Extract the (x, y) coordinate from the center of the cell holding the provided text.  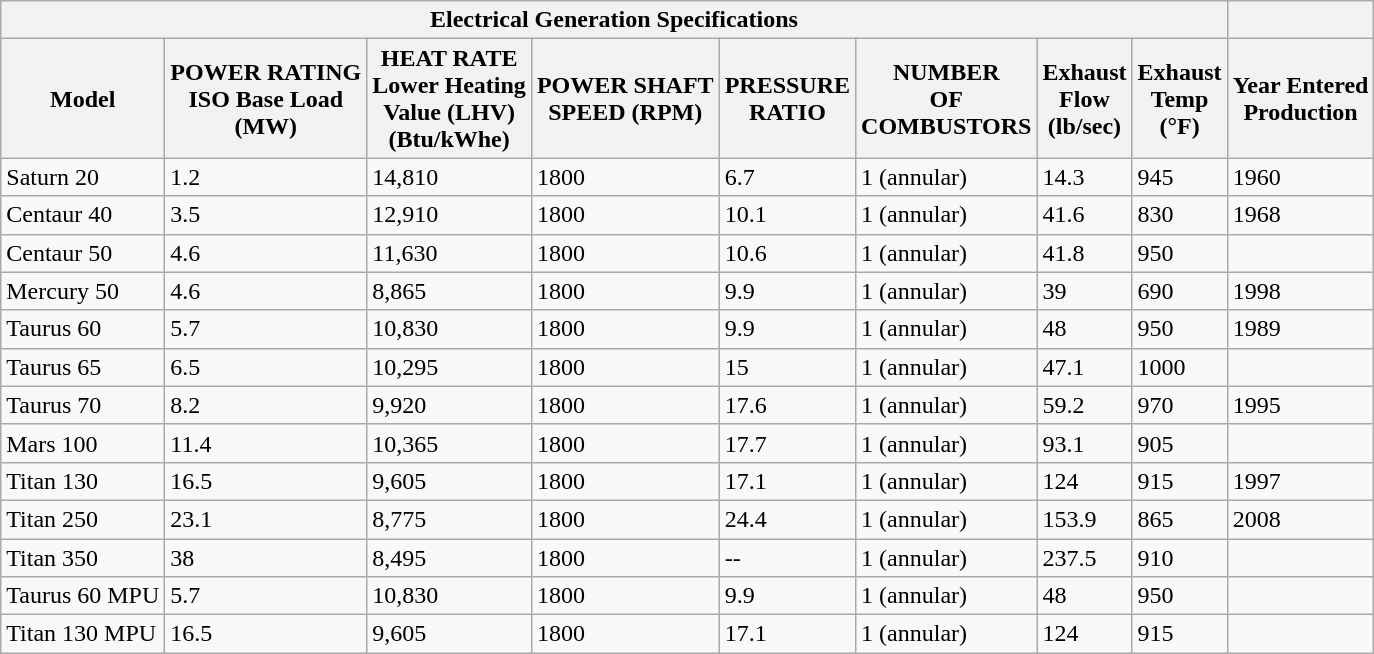
Taurus 60 (83, 329)
41.6 (1084, 215)
690 (1180, 291)
12,910 (450, 215)
15 (787, 367)
865 (1180, 519)
970 (1180, 405)
9,920 (450, 405)
8,495 (450, 557)
1989 (1300, 329)
Titan 130 (83, 481)
Mercury 50 (83, 291)
1998 (1300, 291)
ExhaustTemp(°F) (1180, 98)
NUMBEROFCOMBUSTORS (946, 98)
Electrical Generation Specifications (614, 20)
153.9 (1084, 519)
POWER RATINGISO Base Load(MW) (266, 98)
1000 (1180, 367)
Centaur 50 (83, 253)
6.5 (266, 367)
8.2 (266, 405)
14,810 (450, 177)
Titan 250 (83, 519)
1997 (1300, 481)
11.4 (266, 443)
PRESSURERATIO (787, 98)
945 (1180, 177)
38 (266, 557)
HEAT RATELower HeatingValue (LHV)(Btu/kWhe) (450, 98)
41.8 (1084, 253)
10.1 (787, 215)
59.2 (1084, 405)
14.3 (1084, 177)
47.1 (1084, 367)
Model (83, 98)
1960 (1300, 177)
Titan 350 (83, 557)
24.4 (787, 519)
Taurus 65 (83, 367)
Taurus 70 (83, 405)
Titan 130 MPU (83, 634)
23.1 (266, 519)
8,865 (450, 291)
830 (1180, 215)
10,365 (450, 443)
6.7 (787, 177)
Centaur 40 (83, 215)
1995 (1300, 405)
17.6 (787, 405)
1968 (1300, 215)
8,775 (450, 519)
ExhaustFlow(lb/sec) (1084, 98)
10.6 (787, 253)
1.2 (266, 177)
11,630 (450, 253)
93.1 (1084, 443)
237.5 (1084, 557)
905 (1180, 443)
-- (787, 557)
10,295 (450, 367)
Year EnteredProduction (1300, 98)
910 (1180, 557)
2008 (1300, 519)
17.7 (787, 443)
39 (1084, 291)
Taurus 60 MPU (83, 596)
3.5 (266, 215)
POWER SHAFTSPEED (RPM) (625, 98)
Saturn 20 (83, 177)
Mars 100 (83, 443)
